From the cell containing the given text, extract its center point as [X, Y] coordinate. 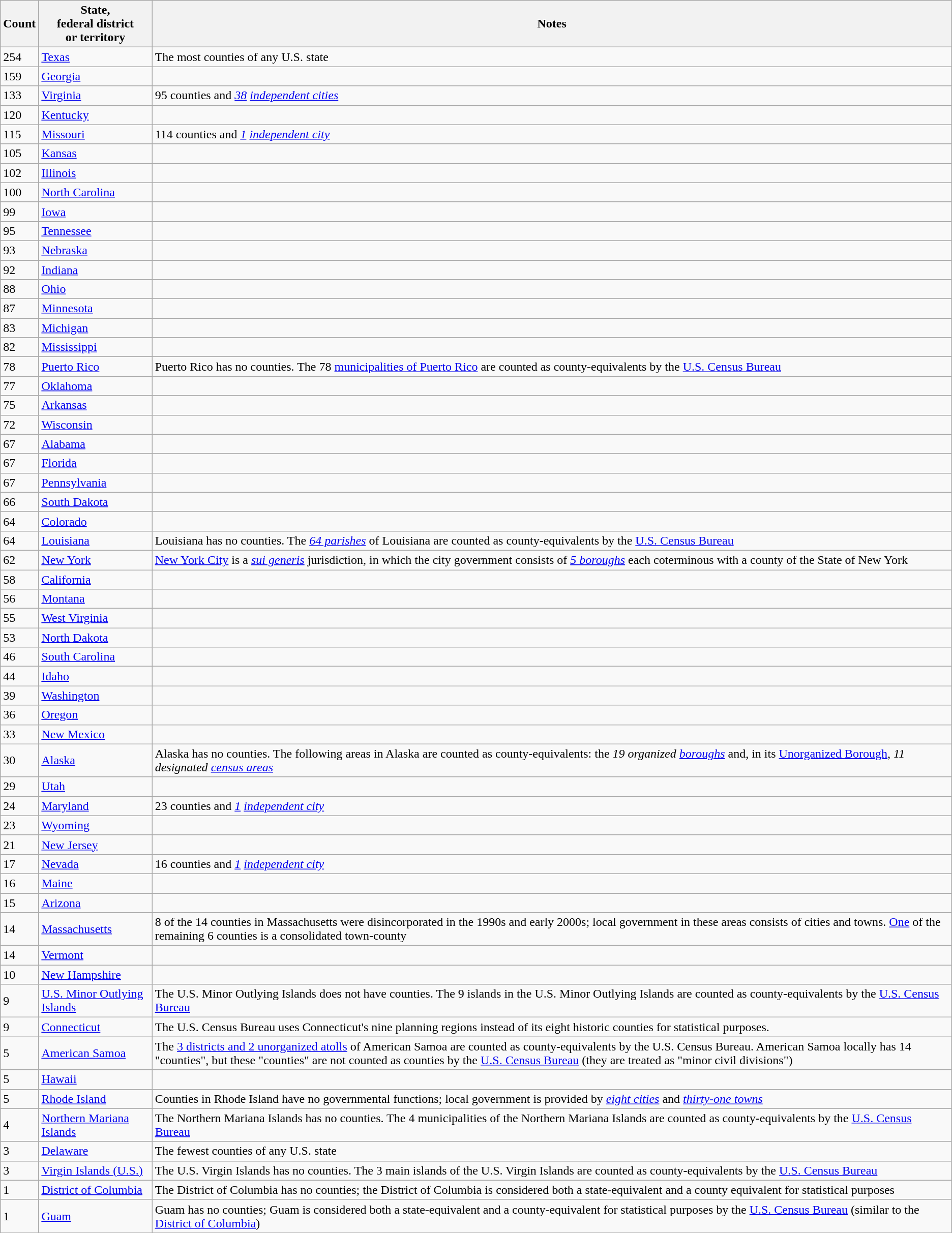
Rhode Island [96, 1099]
California [96, 579]
24 [19, 806]
Tennessee [96, 231]
New Jersey [96, 845]
Delaware [96, 1151]
Guam [96, 1216]
Connecticut [96, 1027]
Indiana [96, 270]
Oklahoma [96, 386]
78 [19, 367]
Minnesota [96, 309]
North Dakota [96, 638]
16 [19, 883]
North Carolina [96, 192]
Count [19, 24]
88 [19, 289]
Louisiana [96, 540]
56 [19, 599]
46 [19, 657]
Maine [96, 883]
Illinois [96, 173]
21 [19, 845]
Mississippi [96, 347]
Puerto Rico has no counties. The 78 municipalities of Puerto Rico are counted as county-equivalents by the U.S. Census Bureau [552, 367]
82 [19, 347]
Massachusetts [96, 929]
Montana [96, 599]
Puerto Rico [96, 367]
Washington [96, 696]
New York [96, 560]
Louisiana has no counties. The 64 parishes of Louisiana are counted as county-equivalents by the U.S. Census Bureau [552, 540]
53 [19, 638]
120 [19, 115]
39 [19, 696]
Utah [96, 787]
114 counties and 1 independent city [552, 134]
Northern Mariana Islands [96, 1125]
83 [19, 328]
The U.S. Virgin Islands has no counties. The 3 main islands of the U.S. Virgin Islands are counted as county-equivalents by the U.S. Census Bureau [552, 1170]
New Hampshire [96, 975]
State, federal district or territory [96, 24]
16 counties and 1 independent city [552, 864]
South Dakota [96, 502]
Notes [552, 24]
72 [19, 425]
95 [19, 231]
93 [19, 250]
Alaska [96, 761]
44 [19, 676]
99 [19, 212]
The fewest counties of any U.S. state [552, 1151]
10 [19, 975]
Georgia [96, 76]
American Samoa [96, 1054]
23 [19, 825]
Nebraska [96, 250]
159 [19, 76]
West Virginia [96, 618]
Alabama [96, 444]
102 [19, 173]
33 [19, 734]
The U.S. Census Bureau uses Connecticut's nine planning regions instead of its eight historic counties for statistical purposes. [552, 1027]
55 [19, 618]
30 [19, 761]
77 [19, 386]
Arizona [96, 903]
Virgin Islands (U.S.) [96, 1170]
Iowa [96, 212]
58 [19, 579]
Michigan [96, 328]
Pennsylvania [96, 483]
Wisconsin [96, 425]
17 [19, 864]
South Carolina [96, 657]
4 [19, 1125]
87 [19, 309]
Texas [96, 57]
95 counties and 38 independent cities [552, 96]
254 [19, 57]
Kansas [96, 154]
Colorado [96, 521]
36 [19, 715]
92 [19, 270]
15 [19, 903]
District of Columbia [96, 1190]
Arkansas [96, 405]
66 [19, 502]
New Mexico [96, 734]
Nevada [96, 864]
Vermont [96, 955]
The most counties of any U.S. state [552, 57]
23 counties and 1 independent city [552, 806]
Virginia [96, 96]
Counties in Rhode Island have no governmental functions; local government is provided by eight cities and thirty-one towns [552, 1099]
105 [19, 154]
Maryland [96, 806]
Florida [96, 463]
133 [19, 96]
62 [19, 560]
Idaho [96, 676]
Missouri [96, 134]
115 [19, 134]
Hawaii [96, 1079]
Kentucky [96, 115]
29 [19, 787]
Oregon [96, 715]
100 [19, 192]
Wyoming [96, 825]
75 [19, 405]
Ohio [96, 289]
U.S. Minor Outlying Islands [96, 1001]
